Provide the (X, Y) coordinate of the cell's center where the given text is located.  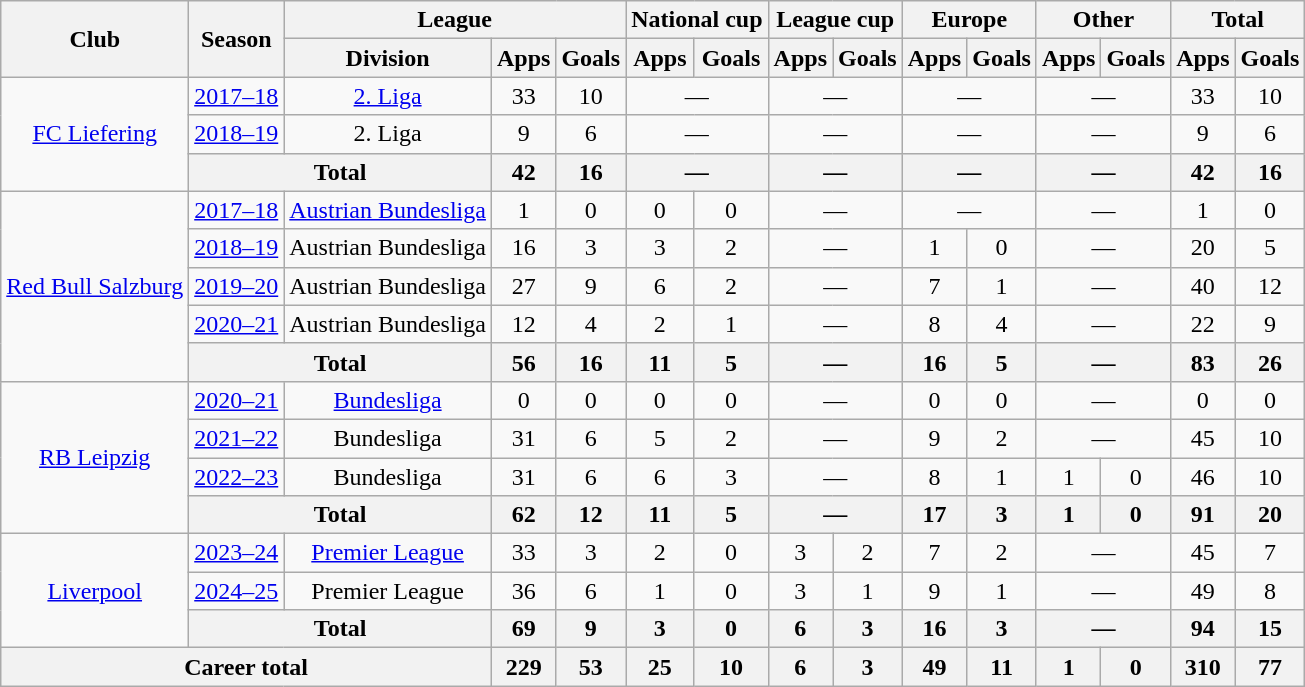
Other (1103, 20)
League (455, 20)
Season (236, 39)
25 (660, 667)
91 (1203, 515)
62 (523, 515)
Europe (969, 20)
2024–25 (236, 591)
17 (934, 515)
Division (388, 58)
26 (1270, 362)
Red Bull Salzburg (95, 286)
2019–20 (236, 286)
53 (591, 667)
40 (1203, 286)
27 (523, 286)
2021–22 (236, 438)
Career total (246, 667)
National cup (697, 20)
36 (523, 591)
77 (1270, 667)
83 (1203, 362)
2023–24 (236, 553)
2022–23 (236, 477)
Club (95, 39)
Liverpool (95, 591)
15 (1270, 629)
310 (1203, 667)
League cup (835, 20)
FC Liefering (95, 134)
69 (523, 629)
RB Leipzig (95, 457)
56 (523, 362)
94 (1203, 629)
22 (1203, 324)
46 (1203, 477)
229 (523, 667)
